Return the (X, Y) coordinate for the center point of the cell that contains the specified text.  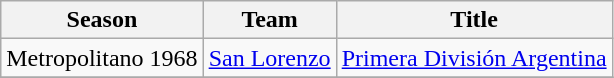
Season (102, 20)
Metropolitano 1968 (102, 58)
Primera División Argentina (474, 58)
Team (270, 20)
San Lorenzo (270, 58)
Title (474, 20)
